Locate the cell with the specified text and output its (x, y) center coordinate. 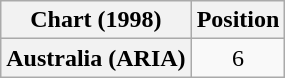
Position (238, 20)
Chart (1998) (96, 20)
Australia (ARIA) (96, 58)
6 (238, 58)
